Locate the cell with the specified text and output its [X, Y] center coordinate. 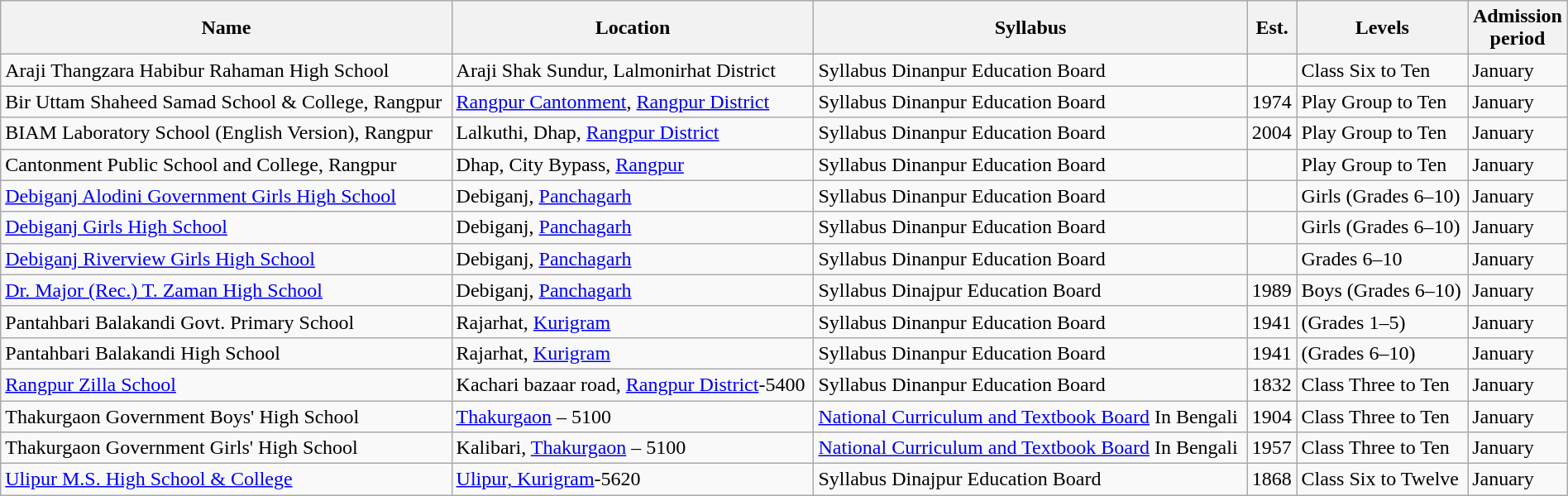
1957 [1272, 448]
Debiganj Riverview Girls High School [227, 259]
Admissionperiod [1518, 28]
Pantahbari Balakandi High School [227, 353]
Class Six to Ten [1383, 70]
Location [633, 28]
Thakurgaon – 5100 [633, 416]
Kachari bazaar road, Rangpur District-5400 [633, 384]
Debiganj Girls High School [227, 227]
Dr. Major (Rec.) T. Zaman High School [227, 290]
Dhap, City Bypass, Rangpur [633, 165]
Name [227, 28]
Thakurgaon Government Boys' High School [227, 416]
Bir Uttam Shaheed Samad School & College, Rangpur [227, 102]
(Grades 6–10) [1383, 353]
Araji Thangzara Habibur Rahaman High School [227, 70]
Class Six to Twelve [1383, 479]
1989 [1272, 290]
Cantonment Public School and College, Rangpur [227, 165]
Thakurgaon Government Girls' High School [227, 448]
Ulipur, Kurigram-5620 [633, 479]
Rangpur Zilla School [227, 384]
(Grades 1–5) [1383, 322]
Lalkuthi, Dhap, Rangpur District [633, 133]
Pantahbari Balakandi Govt. Primary School [227, 322]
1832 [1272, 384]
Kalibari, Thakurgaon – 5100 [633, 448]
Araji Shak Sundur, Lalmonirhat District [633, 70]
Debiganj Alodini Government Girls High School [227, 196]
1974 [1272, 102]
1904 [1272, 416]
Boys (Grades 6–10) [1383, 290]
1868 [1272, 479]
Levels [1383, 28]
BIAM Laboratory School (English Version), Rangpur [227, 133]
Est. [1272, 28]
2004 [1272, 133]
Rangpur Cantonment, Rangpur District [633, 102]
Grades 6–10 [1383, 259]
Syllabus [1030, 28]
Ulipur M.S. High School & College [227, 479]
